Detect which cell encompasses the target text, then output its [X, Y] center coordinate. 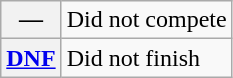
DNF [31, 58]
Did not compete [146, 20]
Did not finish [146, 58]
— [31, 20]
